For the text-containing cell, return its midpoint in [x, y] coordinate format. 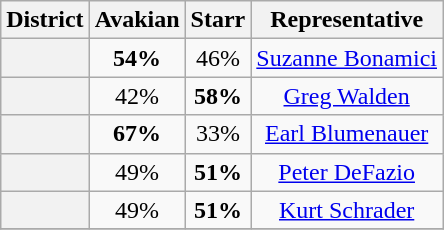
Greg Walden [347, 96]
Suzanne Bonamici [347, 58]
Avakian [137, 20]
District [45, 20]
Starr [218, 20]
67% [137, 134]
46% [218, 58]
58% [218, 96]
Peter DeFazio [347, 172]
33% [218, 134]
Representative [347, 20]
Earl Blumenauer [347, 134]
42% [137, 96]
Kurt Schrader [347, 210]
54% [137, 58]
